Scan for the cell matching the given text and deliver its (x, y) coordinate at center. 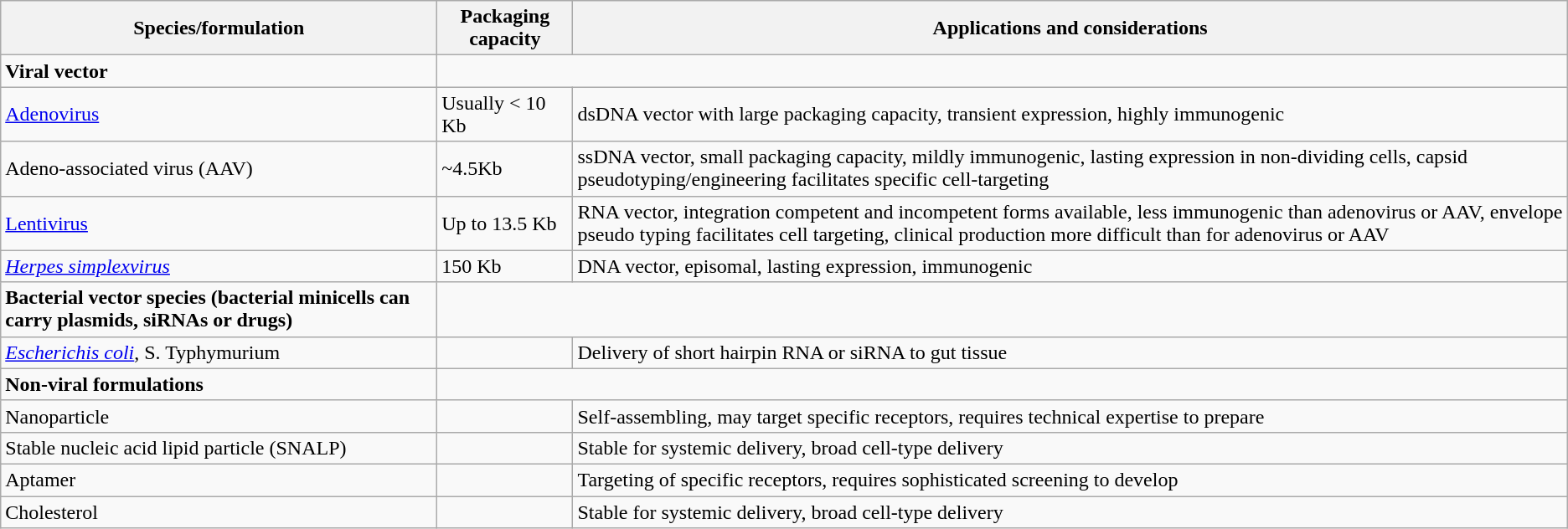
Packaging capacity (505, 28)
Nanoparticle (219, 416)
Adeno-associated virus (AAV) (219, 169)
Targeting of specific receptors, requires sophisticated screening to develop (1070, 480)
Usually < 10 Kb (505, 114)
Stable nucleic acid lipid particle (SNALP) (219, 448)
Cholesterol (219, 511)
150 Kb (505, 266)
dsDNA vector with large packaging capacity, transient expression, highly immunogenic (1070, 114)
~4.5Kb (505, 169)
DNA vector, episomal, lasting expression, immunogenic (1070, 266)
Adenovirus (219, 114)
Species/formulation (219, 28)
Self-assembling, may target specific receptors, requires technical expertise to prepare (1070, 416)
Delivery of short hairpin RNA or siRNA to gut tissue (1070, 352)
Viral vector (219, 71)
Non-viral formulations (219, 384)
Escherichis coli, S. Typhymurium (219, 352)
Lentivirus (219, 223)
Aptamer (219, 480)
Herpes simplexvirus (219, 266)
Applications and considerations (1070, 28)
Bacterial vector species (bacterial minicells can carry plasmids, siRNAs or drugs) (219, 310)
Up to 13.5 Kb (505, 223)
